Output the (x, y) coordinate of the center of the cell containing the given text.  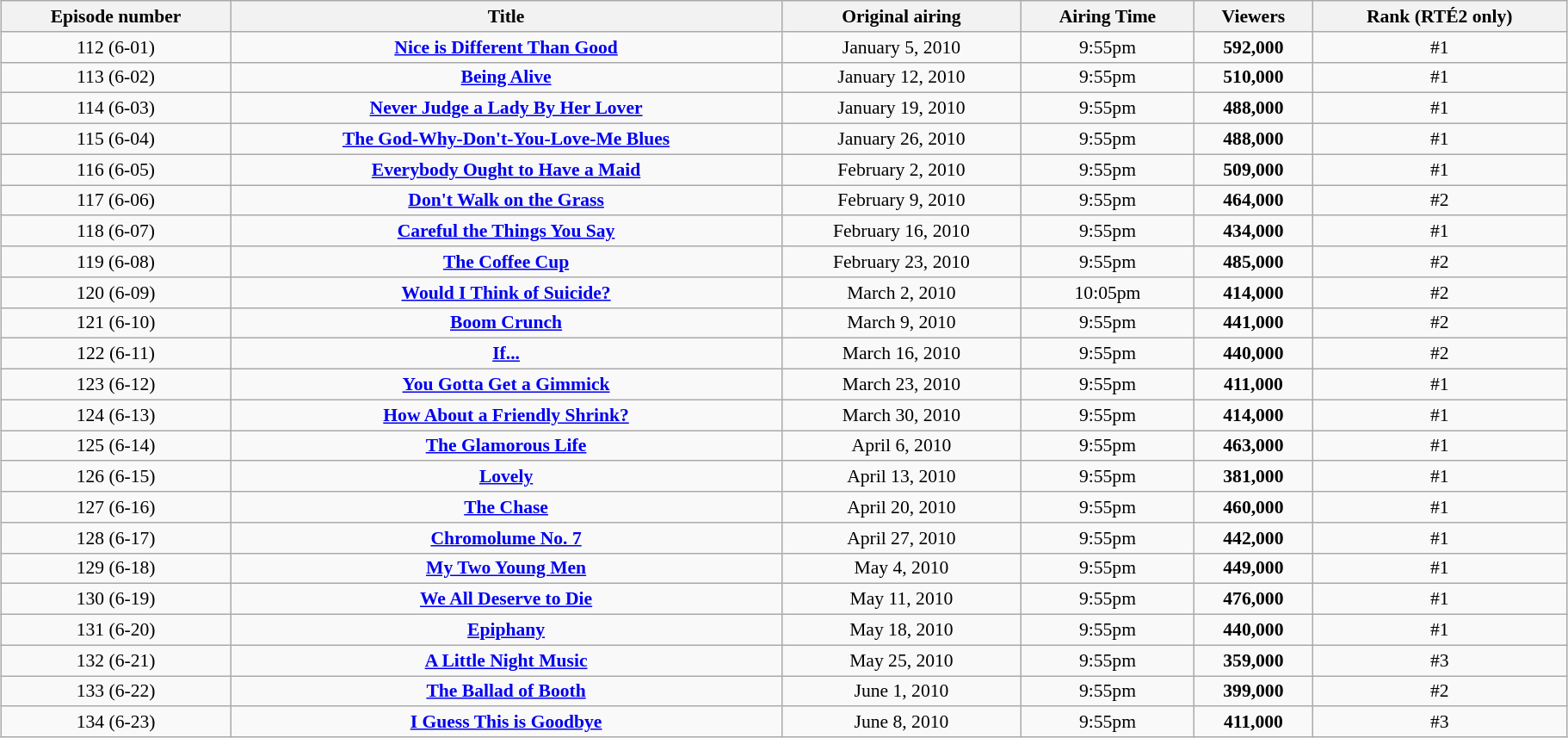
Episode number (116, 16)
476,000 (1253, 599)
Viewers (1253, 16)
March 16, 2010 (902, 354)
The Chase (506, 507)
120 (6-09) (116, 293)
April 20, 2010 (902, 507)
How About a Friendly Shrink? (506, 415)
March 30, 2010 (902, 415)
442,000 (1253, 538)
March 2, 2010 (902, 293)
118 (6-07) (116, 232)
127 (6-16) (116, 507)
133 (6-22) (116, 691)
The Ballad of Booth (506, 691)
130 (6-19) (116, 599)
Everybody Ought to Have a Maid (506, 170)
124 (6-13) (116, 415)
123 (6-12) (116, 385)
117 (6-06) (116, 201)
May 11, 2010 (902, 599)
Original airing (902, 16)
June 8, 2010 (902, 722)
464,000 (1253, 201)
Lovely (506, 477)
125 (6-14) (116, 446)
The Coffee Cup (506, 262)
460,000 (1253, 507)
449,000 (1253, 568)
January 5, 2010 (902, 47)
116 (6-05) (116, 170)
381,000 (1253, 477)
Would I Think of Suicide? (506, 293)
129 (6-18) (116, 568)
Rank (RTÉ2 only) (1439, 16)
May 4, 2010 (902, 568)
122 (6-11) (116, 354)
359,000 (1253, 660)
If... (506, 354)
February 16, 2010 (902, 232)
121 (6-10) (116, 323)
April 6, 2010 (902, 446)
463,000 (1253, 446)
112 (6-01) (116, 47)
January 26, 2010 (902, 140)
132 (6-21) (116, 660)
Airing Time (1107, 16)
10:05pm (1107, 293)
January 12, 2010 (902, 78)
Being Alive (506, 78)
128 (6-17) (116, 538)
February 23, 2010 (902, 262)
January 19, 2010 (902, 109)
Title (506, 16)
March 9, 2010 (902, 323)
We All Deserve to Die (506, 599)
485,000 (1253, 262)
The Glamorous Life (506, 446)
119 (6-08) (116, 262)
May 25, 2010 (902, 660)
115 (6-04) (116, 140)
Epiphany (506, 630)
434,000 (1253, 232)
Chromolume No. 7 (506, 538)
Boom Crunch (506, 323)
April 13, 2010 (902, 477)
399,000 (1253, 691)
I Guess This is Goodbye (506, 722)
131 (6-20) (116, 630)
441,000 (1253, 323)
510,000 (1253, 78)
134 (6-23) (116, 722)
April 27, 2010 (902, 538)
Nice is Different Than Good (506, 47)
592,000 (1253, 47)
509,000 (1253, 170)
February 2, 2010 (902, 170)
March 23, 2010 (902, 385)
February 9, 2010 (902, 201)
A Little Night Music (506, 660)
You Gotta Get a Gimmick (506, 385)
Careful the Things You Say (506, 232)
The God-Why-Don't-You-Love-Me Blues (506, 140)
114 (6-03) (116, 109)
Never Judge a Lady By Her Lover (506, 109)
Don't Walk on the Grass (506, 201)
My Two Young Men (506, 568)
June 1, 2010 (902, 691)
May 18, 2010 (902, 630)
113 (6-02) (116, 78)
126 (6-15) (116, 477)
